For the text-containing cell, return its midpoint in (x, y) coordinate format. 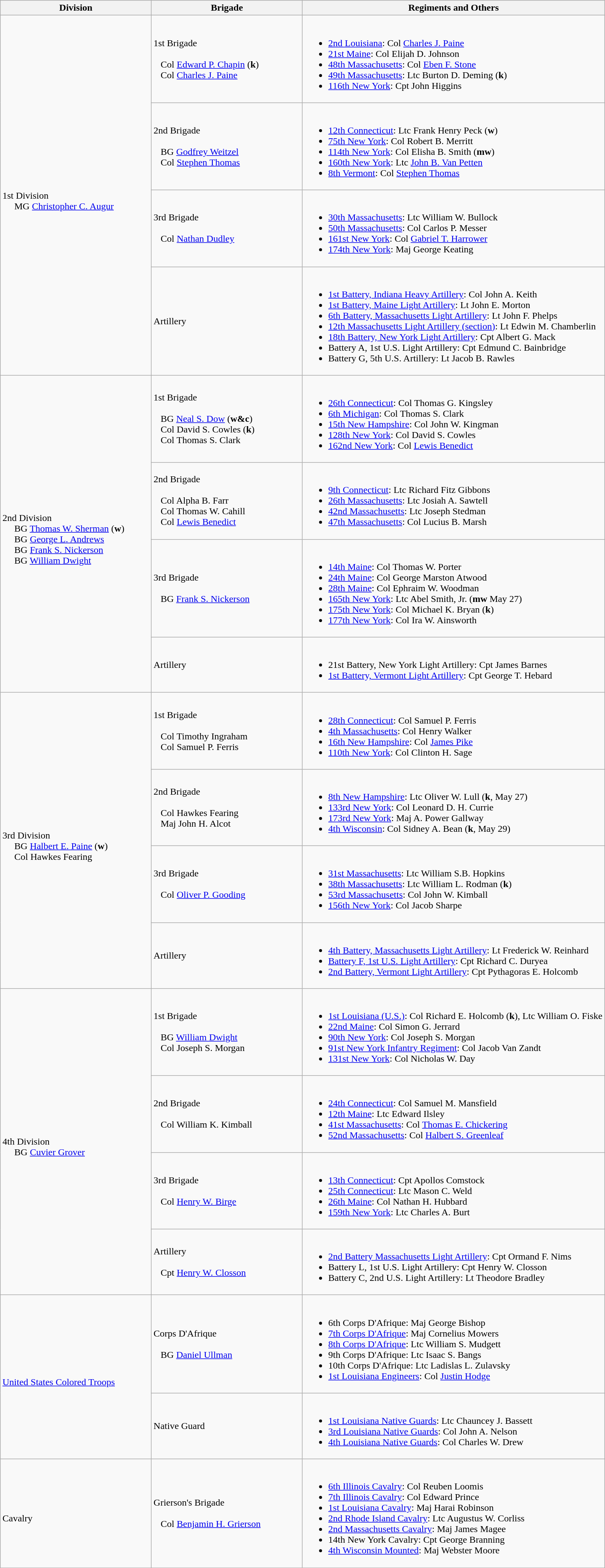
3rd Brigade Col Nathan Dudley (227, 228)
United States Colored Troops (76, 1377)
Corps D'Afrique BG Daniel Ullman (227, 1344)
3rd Brigade Col Oliver P. Gooding (227, 884)
1st Brigade Col Edward P. Chapin (k) Col Charles J. Paine (227, 59)
4th Division BG Cuvier Grover (76, 1142)
Cavalry (76, 1513)
2nd Brigade Col Hawkes Fearing Maj John H. Alcot (227, 807)
3rd Division BG Halbert E. Paine (w) Col Hawkes Fearing (76, 840)
Grierson's Brigade Col Benjamin H. Grierson (227, 1513)
13th Connecticut: Cpt Apollos Comstock25th Connecticut: Ltc Mason C. Weld26th Maine: Col Nathan H. Hubbard159th New York: Ltc Charles A. Burt (453, 1191)
21st Battery, New York Light Artillery: Cpt James Barnes1st Battery, Vermont Light Artillery: Cpt George T. Hebard (453, 665)
Regiments and Others (453, 8)
1st Brigade Col Timothy Ingraham Col Samuel P. Ferris (227, 731)
1st Brigade BG Neal S. Dow (w&c) Col David S. Cowles (k) Col Thomas S. Clark (227, 419)
1st Division MG Christopher C. Augur (76, 195)
Brigade (227, 8)
2nd Brigade Col William K. Kimball (227, 1114)
Native Guard (227, 1426)
Division (76, 8)
3rd Brigade Col Henry W. Birge (227, 1191)
28th Connecticut: Col Samuel P. Ferris4th Massachusetts: Col Henry Walker16th New Hampshire: Col James Pike110th New York: Col Clinton H. Sage (453, 731)
2nd Brigade Col Alpha B. Farr Col Thomas W. Cahill Col Lewis Benedict (227, 501)
1st Louisiana Native Guards: Ltc Chauncey J. Bassett3rd Louisiana Native Guards: Col John A. Nelson4th Louisiana Native Guards: Col Charles W. Drew (453, 1426)
2nd Division BG Thomas W. Sherman (w) BG George L. Andrews BG Frank S. Nickerson BG William Dwight (76, 534)
2nd Brigade BG Godfrey Weitzel Col Stephen Thomas (227, 146)
Artillery Cpt Henry W. Closson (227, 1262)
1st Brigade BG William Dwight Col Joseph S. Morgan (227, 1032)
3rd Brigade BG Frank S. Nickerson (227, 588)
